Locate the cell with the specified text and output its [X, Y] center coordinate. 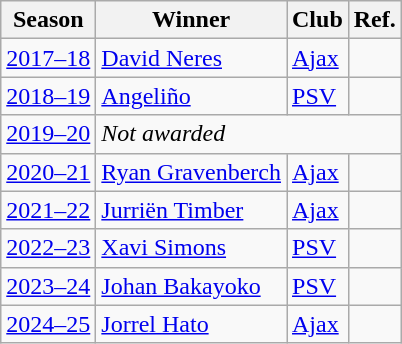
2018–19 [48, 96]
Jorrel Hato [192, 324]
Ryan Gravenberch [192, 172]
2019–20 [48, 134]
Club [317, 20]
Johan Bakayoko [192, 286]
2022–23 [48, 248]
Ref. [374, 20]
Not awarded [248, 134]
2017–18 [48, 58]
2020–21 [48, 172]
Angeliño [192, 96]
David Neres [192, 58]
2024–25 [48, 324]
2021–22 [48, 210]
2023–24 [48, 286]
Xavi Simons [192, 248]
Season [48, 20]
Jurriën Timber [192, 210]
Winner [192, 20]
